Return the [X, Y] coordinate for the center point of the cell that contains the specified text.  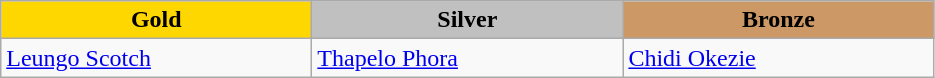
Thapelo Phora [468, 58]
Silver [468, 20]
Bronze [778, 20]
Gold [156, 20]
Leungo Scotch [156, 58]
Chidi Okezie [778, 58]
